Pinpoint the cell where the given text exists, returning its (X, Y) midpoint coordinate. 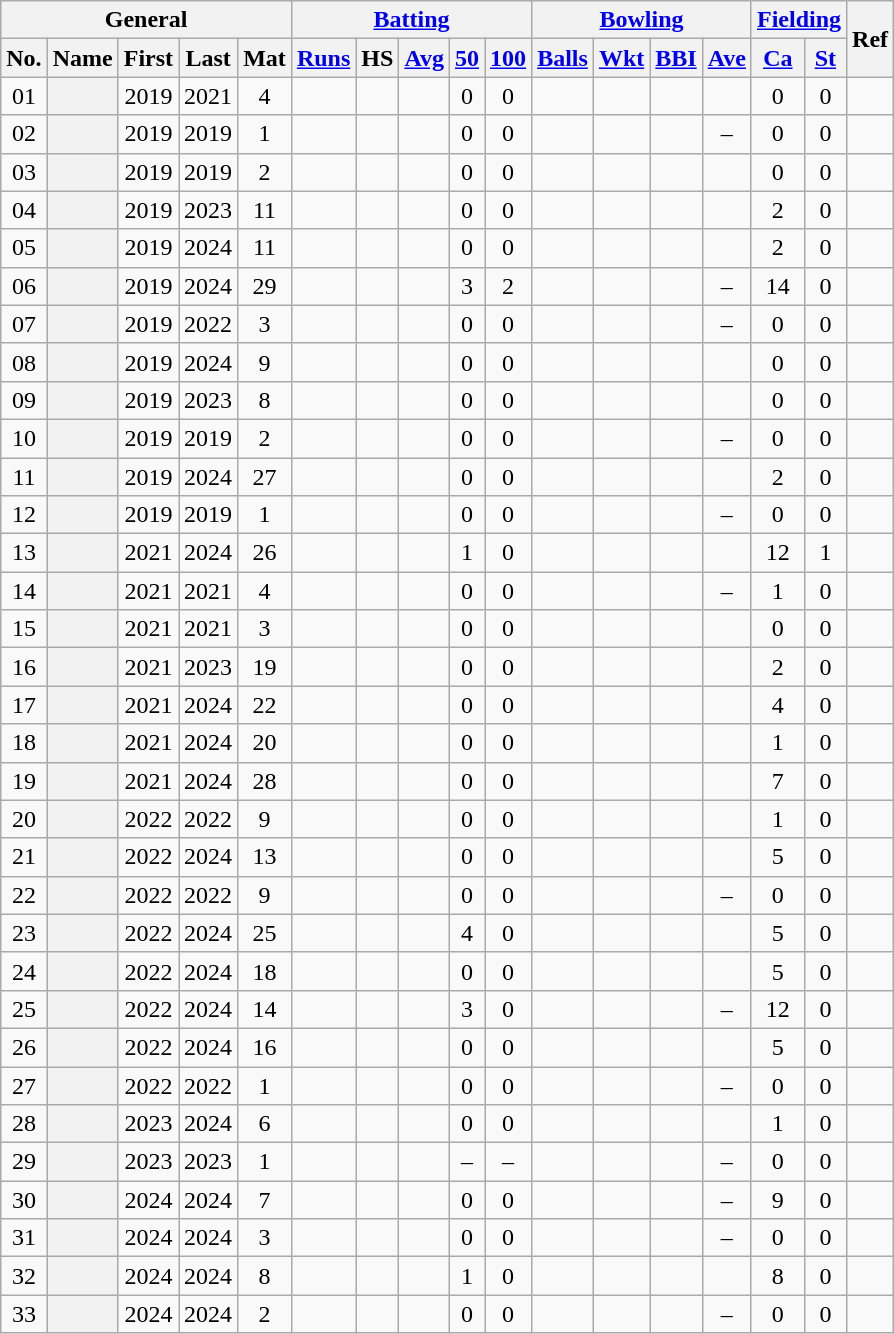
05 (24, 248)
St (825, 58)
21 (24, 857)
03 (24, 172)
First (148, 58)
Ave (726, 58)
Ref (870, 39)
Ca (778, 58)
Last (208, 58)
23 (24, 933)
Fielding (798, 20)
Avg (424, 58)
33 (24, 1314)
04 (24, 210)
100 (508, 58)
31 (24, 1238)
06 (24, 286)
BBI (676, 58)
6 (265, 1124)
08 (24, 362)
General (146, 20)
30 (24, 1200)
No. (24, 58)
Batting (411, 20)
Mat (265, 58)
09 (24, 400)
01 (24, 96)
07 (24, 324)
10 (24, 438)
Wkt (621, 58)
32 (24, 1276)
02 (24, 134)
Bowling (642, 20)
Runs (323, 58)
HS (378, 58)
24 (24, 971)
50 (466, 58)
Name (82, 58)
17 (24, 705)
Balls (563, 58)
15 (24, 629)
